Scan for the cell matching the given text and deliver its [X, Y] coordinate at center. 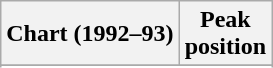
Peakposition [225, 34]
Chart (1992–93) [90, 34]
